Determine the [x, y] coordinate at the center of the cell enclosing the given text.  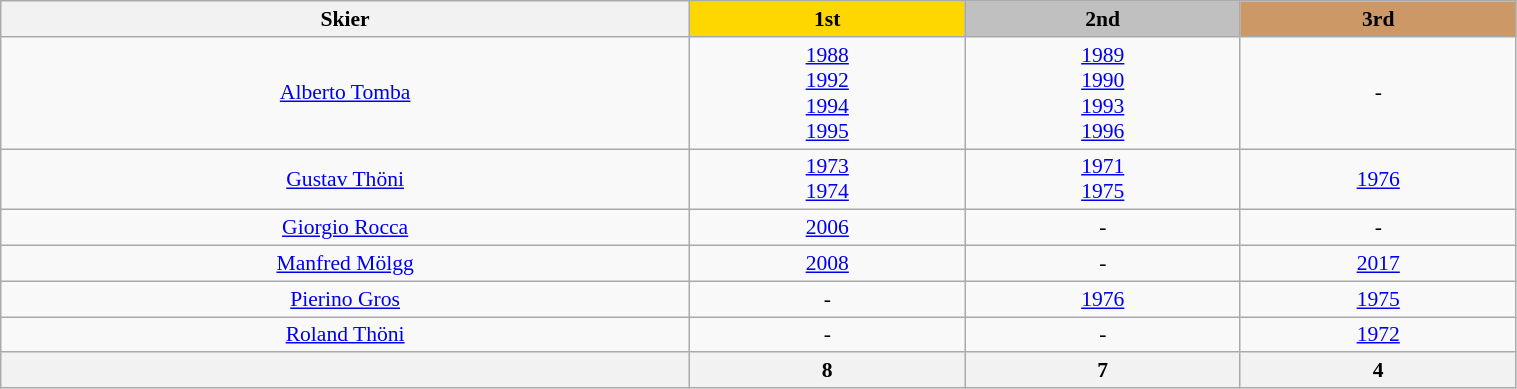
19711975 [1102, 180]
Skier [346, 19]
Pierino Gros [346, 299]
1st [828, 19]
Giorgio Rocca [346, 228]
4 [1378, 371]
Alberto Tomba [346, 93]
3rd [1378, 19]
2nd [1102, 19]
2017 [1378, 264]
Roland Thöni [346, 335]
7 [1102, 371]
8 [828, 371]
2008 [828, 264]
Gustav Thöni [346, 180]
Manfred Mölgg [346, 264]
1988199219941995 [828, 93]
1972 [1378, 335]
19731974 [828, 180]
1975 [1378, 299]
1989199019931996 [1102, 93]
2006 [828, 228]
